Search for the cell housing the specified text and yield its (x, y) center coordinate. 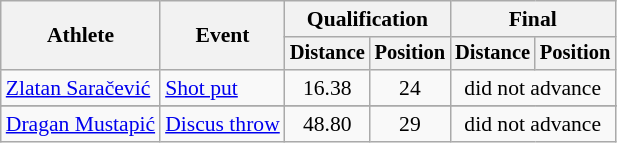
24 (410, 88)
Athlete (80, 36)
Zlatan Saračević (80, 88)
Qualification (368, 19)
Event (222, 36)
16.38 (328, 88)
Dragan Mustapić (80, 124)
Discus throw (222, 124)
Shot put (222, 88)
48.80 (328, 124)
Final (532, 19)
29 (410, 124)
